Pinpoint the cell where the given text exists, returning its (x, y) midpoint coordinate. 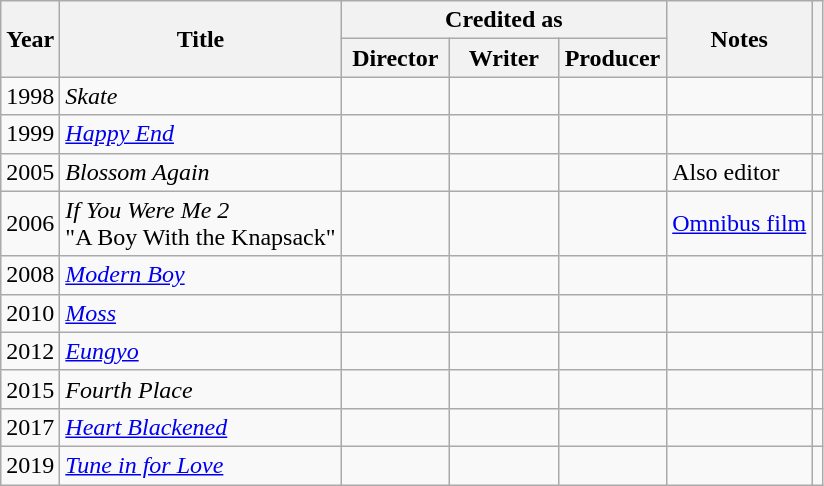
Notes (740, 39)
Tune in for Love (200, 465)
2010 (30, 313)
Happy End (200, 134)
Director (396, 58)
1999 (30, 134)
Modern Boy (200, 275)
Blossom Again (200, 172)
If You Were Me 2"A Boy With the Knapsack" (200, 224)
1998 (30, 96)
Skate (200, 96)
Title (200, 39)
2006 (30, 224)
Eungyo (200, 351)
Producer (612, 58)
Also editor (740, 172)
2005 (30, 172)
Moss (200, 313)
Fourth Place (200, 389)
Writer (504, 58)
2019 (30, 465)
2012 (30, 351)
Heart Blackened (200, 427)
2017 (30, 427)
Credited as (504, 20)
2015 (30, 389)
2008 (30, 275)
Year (30, 39)
Omnibus film (740, 224)
